Return the [X, Y] coordinate for the center point of the cell that contains the specified text.  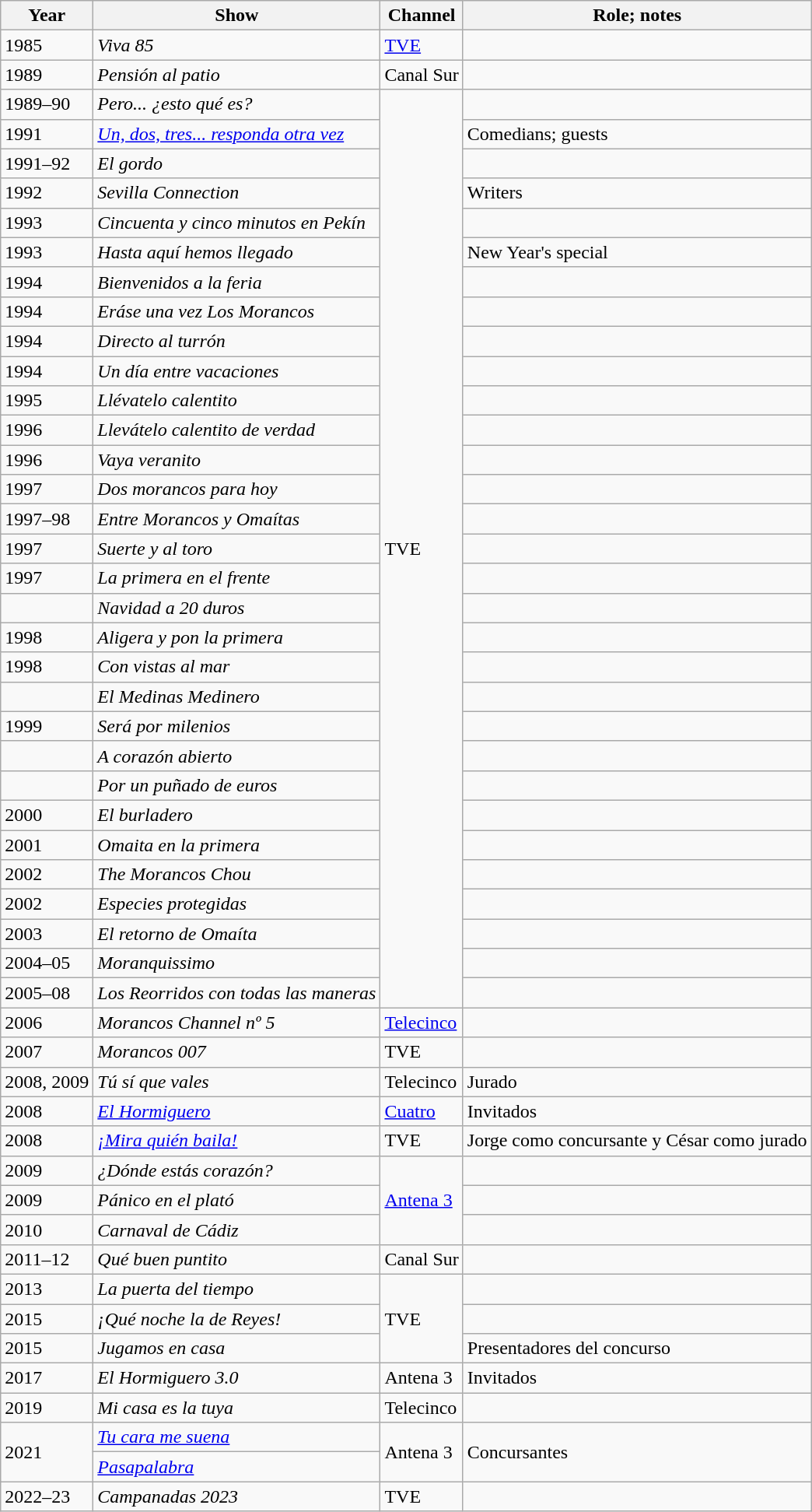
1985 [47, 45]
2011–12 [47, 1259]
Especies protegidas [236, 904]
Campanadas 2023 [236, 1496]
Role; notes [637, 16]
2001 [47, 844]
Tu cara me suena [236, 1437]
Directo al turrón [236, 341]
The Morancos Chou [236, 875]
Viva 85 [236, 45]
A corazón abierto [236, 756]
Bienvenidos a la feria [236, 282]
Carnaval de Cádiz [236, 1230]
1989 [47, 75]
Los Reorridos con todas las maneras [236, 993]
Sevilla Connection [236, 193]
2022–23 [47, 1496]
Con vistas al mar [236, 667]
2004–05 [47, 963]
Moranquissimo [236, 963]
Un, dos, tres... responda otra vez [236, 134]
Pánico en el plató [236, 1200]
Llévatelo calentito [236, 401]
El burladero [236, 815]
2006 [47, 1023]
Morancos 007 [236, 1052]
New Year's special [637, 252]
2019 [47, 1408]
El Medinas Medinero [236, 696]
Cuatro [422, 1111]
La primera en el frente [236, 578]
Llevátelo calentito de verdad [236, 430]
El gordo [236, 163]
Pasapalabra [236, 1467]
Qué buen puntito [236, 1259]
Aligera y pon la primera [236, 637]
Year [47, 16]
Morancos Channel nº 5 [236, 1023]
Vaya veranito [236, 460]
Jugamos en casa [236, 1349]
2007 [47, 1052]
Navidad a 20 duros [236, 608]
Tú sí que vales [236, 1082]
2017 [47, 1378]
2008, 2009 [47, 1082]
2005–08 [47, 993]
¡Qué noche la de Reyes! [236, 1319]
Comedians; guests [637, 134]
Presentadores del concurso [637, 1349]
Mi casa es la tuya [236, 1408]
Por un puñado de euros [236, 785]
Dos morancos para hoy [236, 489]
1992 [47, 193]
1995 [47, 401]
Será por milenios [236, 726]
Pensión al patio [236, 75]
El retorno de Omaíta [236, 934]
Show [236, 16]
¡Mira quién baila! [236, 1141]
Concursantes [637, 1452]
1991–92 [47, 163]
Pero... ¿esto qué es? [236, 104]
2013 [47, 1289]
¿Dónde estás corazón? [236, 1170]
1999 [47, 726]
Hasta aquí hemos llegado [236, 252]
Eráse una vez Los Morancos [236, 311]
Un día entre vacaciones [236, 371]
Writers [637, 193]
Suerte y al toro [236, 549]
Entre Morancos y Omaítas [236, 519]
Cincuenta y cinco minutos en Pekín [236, 223]
2003 [47, 934]
Jorge como concursante y César como jurado [637, 1141]
La puerta del tiempo [236, 1289]
2021 [47, 1452]
El Hormiguero [236, 1111]
El Hormiguero 3.0 [236, 1378]
Jurado [637, 1082]
1997–98 [47, 519]
Channel [422, 16]
1991 [47, 134]
Omaita en la primera [236, 844]
2000 [47, 815]
1989–90 [47, 104]
2010 [47, 1230]
